For the text-containing cell, return its midpoint in [X, Y] coordinate format. 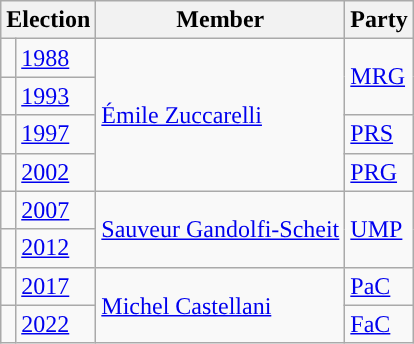
Member [220, 20]
Party [379, 20]
MRG [379, 77]
PRG [379, 172]
PaC [379, 286]
1988 [56, 58]
2017 [56, 286]
Sauveur Gandolfi-Scheit [220, 229]
PRS [379, 134]
1997 [56, 134]
Election [48, 20]
2007 [56, 210]
2012 [56, 248]
1993 [56, 96]
FaC [379, 324]
Émile Zuccarelli [220, 115]
2022 [56, 324]
UMP [379, 229]
Michel Castellani [220, 305]
2002 [56, 172]
